Locate the cell with the specified text and output its [x, y] center coordinate. 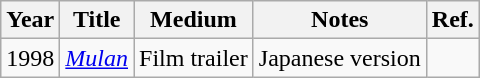
Notes [340, 20]
Ref. [452, 20]
Title [97, 20]
Medium [194, 20]
Year [30, 20]
Mulan [97, 58]
Japanese version [340, 58]
1998 [30, 58]
Film trailer [194, 58]
